Return the (X, Y) coordinate for the center point of the cell that contains the specified text.  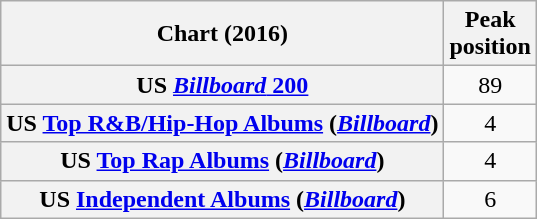
6 (490, 199)
89 (490, 85)
US Billboard 200 (222, 85)
US Independent Albums (Billboard) (222, 199)
Chart (2016) (222, 34)
US Top Rap Albums (Billboard) (222, 161)
Peakposition (490, 34)
US Top R&B/Hip-Hop Albums (Billboard) (222, 123)
